Pinpoint the cell where the given text exists, returning its (X, Y) midpoint coordinate. 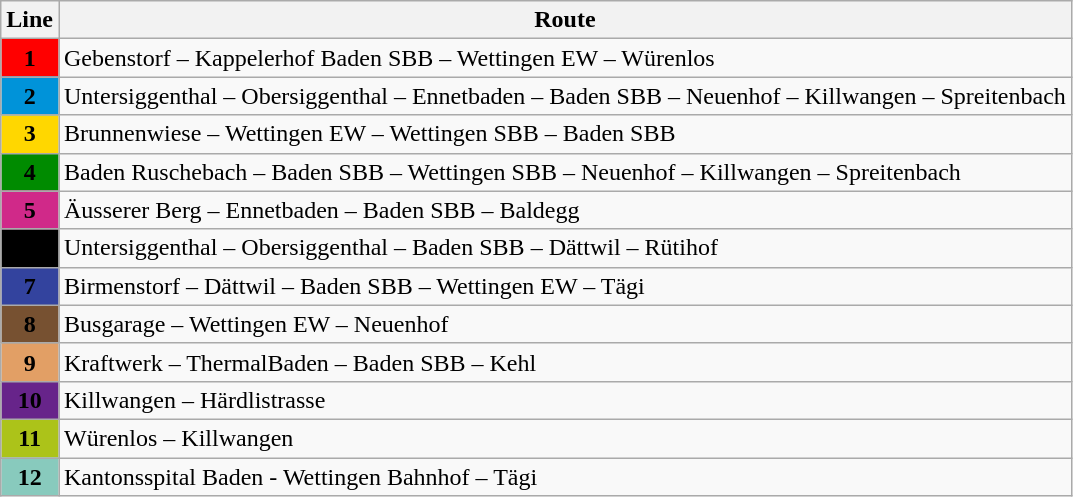
Killwangen – Härdlistrasse (564, 400)
Birmenstorf – Dättwil – Baden SBB – Wettingen EW – Tägi (564, 286)
1 (30, 58)
3 (30, 134)
4 (30, 172)
Kantonsspital Baden - Wettingen Bahnhof – Tägi (564, 477)
Route (564, 20)
11 (30, 438)
8 (30, 324)
Äusserer Berg – Ennetbaden – Baden SBB – Baldegg (564, 210)
Untersiggenthal – Obersiggenthal – Baden SBB – Dättwil – Rütihof (564, 248)
9 (30, 362)
Line (30, 20)
7 (30, 286)
12 (30, 477)
Busgarage – Wettingen EW – Neuenhof (564, 324)
Brunnenwiese – Wettingen EW – Wettingen SBB – Baden SBB (564, 134)
2 (30, 96)
Würenlos – Killwangen (564, 438)
Kraftwerk – ThermalBaden – Baden SBB – Kehl (564, 362)
Baden Ruschebach – Baden SBB – Wettingen SBB – Neuenhof – Killwangen – Spreitenbach (564, 172)
Gebenstorf – Kappelerhof Baden SBB – Wettingen EW – Würenlos (564, 58)
5 (30, 210)
6 (30, 248)
Untersiggenthal – Obersiggenthal – Ennetbaden – Baden SBB – Neuenhof – Killwangen – Spreitenbach (564, 96)
10 (30, 400)
